Return (x, y) of the center of cell containing provided text 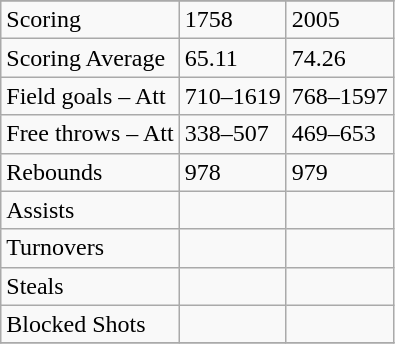
768–1597 (340, 96)
Scoring Average (90, 58)
Free throws – Att (90, 134)
74.26 (340, 58)
Rebounds (90, 172)
710–1619 (232, 96)
65.11 (232, 58)
Turnovers (90, 248)
Field goals – Att (90, 96)
Steals (90, 286)
469–653 (340, 134)
338–507 (232, 134)
979 (340, 172)
Scoring (90, 20)
Blocked Shots (90, 324)
978 (232, 172)
Assists (90, 210)
1758 (232, 20)
2005 (340, 20)
